Provide the (x, y) coordinate of the cell's center where the given text is located.  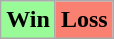
Loss (84, 20)
Win (28, 20)
